Pinpoint the cell where the given text exists, returning its [x, y] midpoint coordinate. 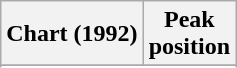
Peakposition [189, 34]
Chart (1992) [72, 34]
